Identify which cell holds the provided text, then report its (x, y) central coordinate. 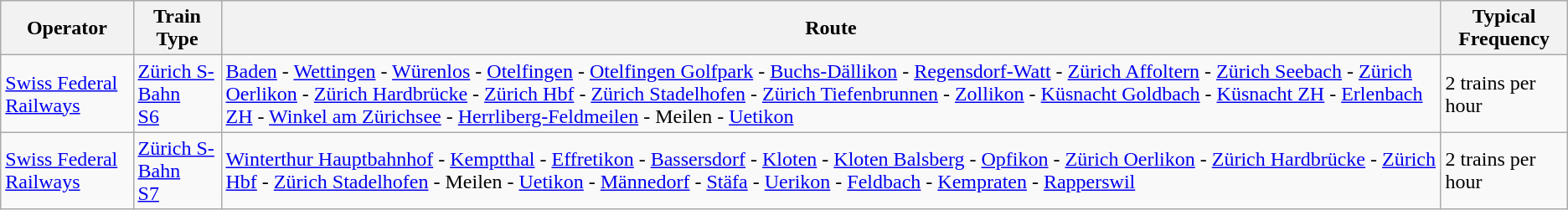
Typical Frequency (1504, 28)
Zürich S-BahnS7 (178, 171)
Train Type (178, 28)
Zürich S-BahnS6 (178, 94)
Operator (67, 28)
Route (831, 28)
